Locate the cell with the specified text and output its [X, Y] center coordinate. 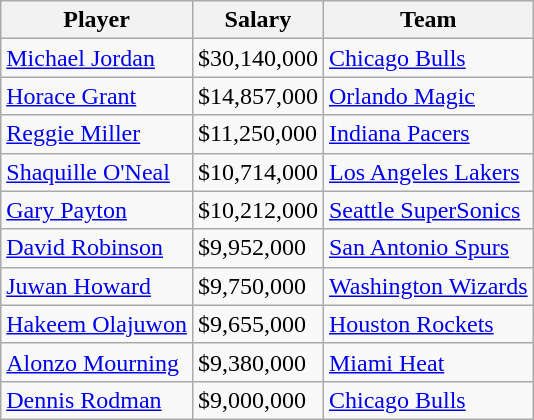
$9,655,000 [258, 324]
Horace Grant [97, 96]
$9,952,000 [258, 248]
San Antonio Spurs [428, 248]
$14,857,000 [258, 96]
Michael Jordan [97, 58]
$9,380,000 [258, 362]
$9,000,000 [258, 400]
$9,750,000 [258, 286]
Shaquille O'Neal [97, 172]
$11,250,000 [258, 134]
Juwan Howard [97, 286]
Seattle SuperSonics [428, 210]
Dennis Rodman [97, 400]
Indiana Pacers [428, 134]
Orlando Magic [428, 96]
Gary Payton [97, 210]
David Robinson [97, 248]
Reggie Miller [97, 134]
$10,714,000 [258, 172]
Miami Heat [428, 362]
Player [97, 20]
$10,212,000 [258, 210]
Hakeem Olajuwon [97, 324]
Team [428, 20]
Alonzo Mourning [97, 362]
$30,140,000 [258, 58]
Los Angeles Lakers [428, 172]
Washington Wizards [428, 286]
Salary [258, 20]
Houston Rockets [428, 324]
